Find where the given text appears and provide that cell's center as [X, Y] coordinate. 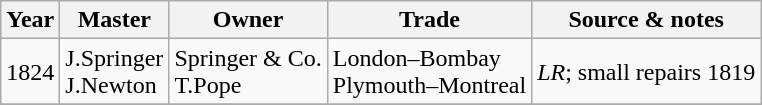
Springer & Co.T.Pope [248, 72]
Trade [429, 20]
Source & notes [646, 20]
Year [30, 20]
J.SpringerJ.Newton [114, 72]
1824 [30, 72]
Master [114, 20]
LR; small repairs 1819 [646, 72]
Owner [248, 20]
London–BombayPlymouth–Montreal [429, 72]
